Identify which cell holds the provided text, then report its [X, Y] central coordinate. 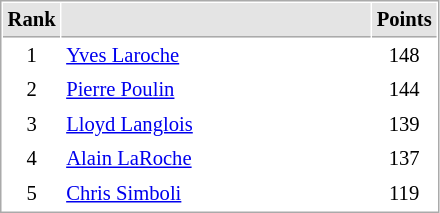
139 [404, 124]
2 [32, 90]
1 [32, 56]
5 [32, 194]
4 [32, 158]
Chris Simboli [216, 194]
Yves Laroche [216, 56]
Pierre Poulin [216, 90]
Points [404, 20]
148 [404, 56]
144 [404, 90]
137 [404, 158]
119 [404, 194]
Rank [32, 20]
Alain LaRoche [216, 158]
3 [32, 124]
Lloyd Langlois [216, 124]
